Return [X, Y] of the center of cell containing provided text 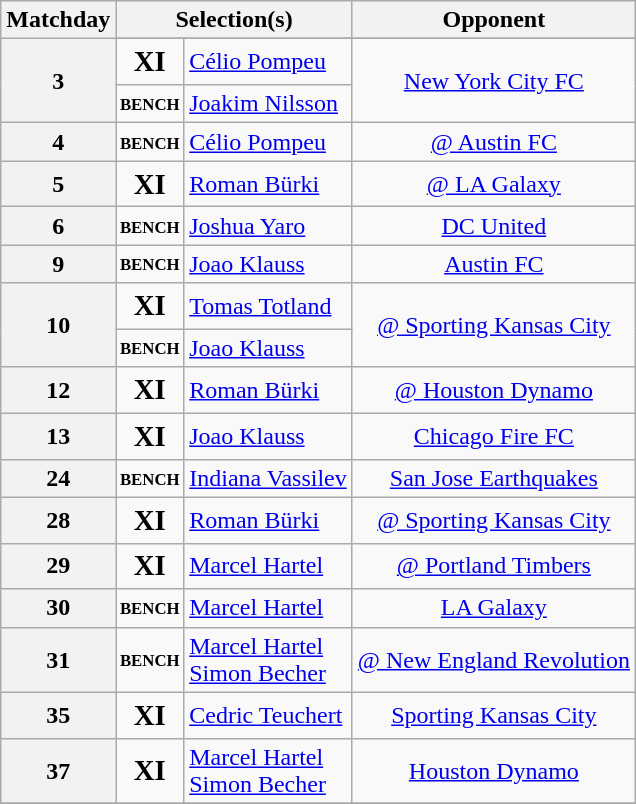
@ Austin FC [494, 142]
35 [58, 715]
Opponent [494, 20]
LA Galaxy [494, 608]
10 [58, 325]
San Jose Earthquakes [494, 478]
3 [58, 81]
28 [58, 520]
@ New England Revolution [494, 660]
Indiana Vassilev [268, 478]
Matchday [58, 20]
37 [58, 770]
Sporting Kansas City [494, 715]
29 [58, 566]
DC United [494, 226]
Chicago Fire FC [494, 436]
Selection(s) [234, 20]
31 [58, 660]
Houston Dynamo [494, 770]
13 [58, 436]
New York City FC [494, 81]
Austin FC [494, 264]
30 [58, 608]
5 [58, 184]
6 [58, 226]
Joshua Yaro [268, 226]
12 [58, 390]
4 [58, 142]
@ Houston Dynamo [494, 390]
9 [58, 264]
Tomas Totland [268, 306]
24 [58, 478]
Cedric Teuchert [268, 715]
@ LA Galaxy [494, 184]
Joakim Nilsson [268, 104]
@ Portland Timbers [494, 566]
